From the cell containing the given text, extract its center point as (X, Y) coordinate. 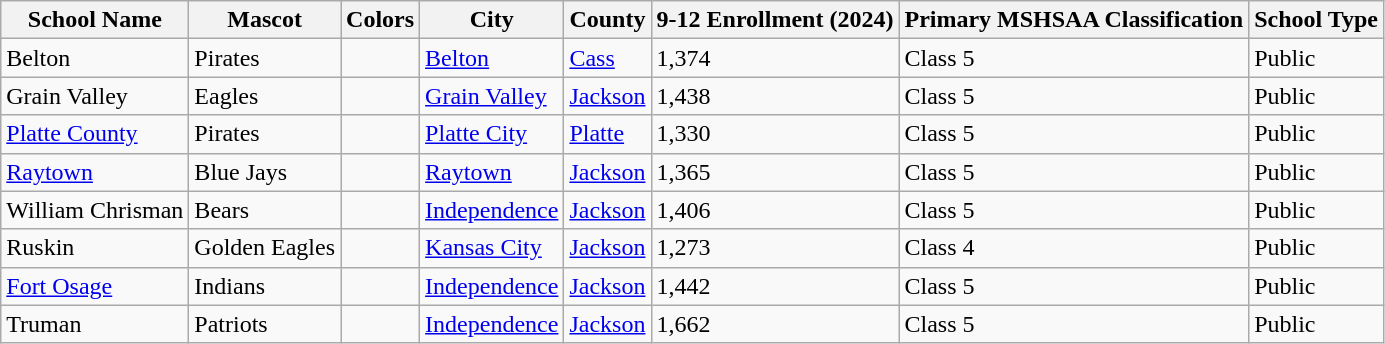
1,374 (775, 58)
Patriots (265, 324)
Blue Jays (265, 172)
1,438 (775, 96)
Colors (380, 20)
9-12 Enrollment (2024) (775, 20)
County (608, 20)
Indians (265, 286)
Primary MSHSAA Classification (1074, 20)
1,330 (775, 134)
1,406 (775, 210)
Ruskin (95, 248)
Mascot (265, 20)
School Type (1316, 20)
Golden Eagles (265, 248)
Kansas City (492, 248)
School Name (95, 20)
Class 4 (1074, 248)
Platte (608, 134)
City (492, 20)
Truman (95, 324)
1,365 (775, 172)
1,442 (775, 286)
William Chrisman (95, 210)
Eagles (265, 96)
Fort Osage (95, 286)
1,662 (775, 324)
Bears (265, 210)
Platte City (492, 134)
Cass (608, 58)
1,273 (775, 248)
Platte County (95, 134)
